Extract the [x, y] coordinate from the center of the cell holding the provided text.  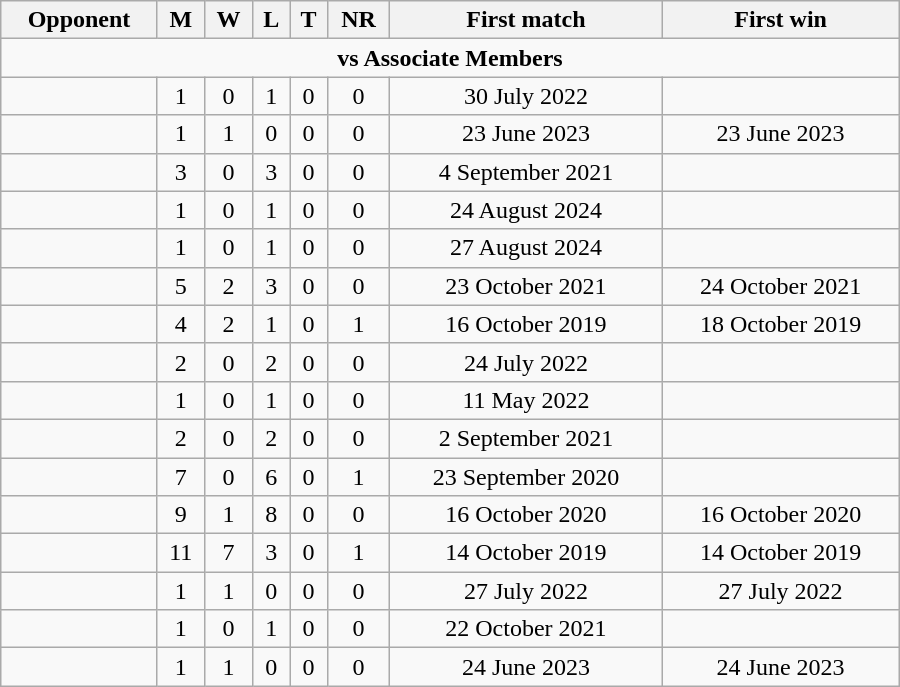
11 May 2022 [526, 400]
8 [272, 515]
24 October 2021 [780, 286]
4 [180, 324]
9 [180, 515]
27 August 2024 [526, 248]
30 July 2022 [526, 96]
23 October 2021 [526, 286]
16 October 2019 [526, 324]
First match [526, 20]
5 [180, 286]
24 July 2022 [526, 362]
24 August 2024 [526, 210]
NR [358, 20]
2 September 2021 [526, 438]
W [228, 20]
First win [780, 20]
vs Associate Members [450, 58]
6 [272, 477]
L [272, 20]
23 September 2020 [526, 477]
4 September 2021 [526, 172]
11 [180, 553]
22 October 2021 [526, 629]
Opponent [80, 20]
T [308, 20]
M [180, 20]
18 October 2019 [780, 324]
